Provide the [x, y] coordinate of the cell's center where the given text is located.  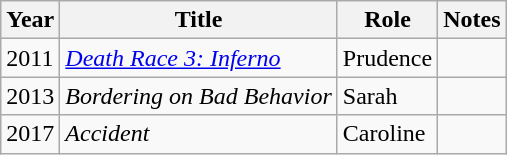
Notes [472, 20]
Death Race 3: Inferno [198, 58]
Sarah [387, 96]
2013 [30, 96]
Role [387, 20]
Title [198, 20]
Prudence [387, 58]
Caroline [387, 134]
2017 [30, 134]
2011 [30, 58]
Bordering on Bad Behavior [198, 96]
Year [30, 20]
Accident [198, 134]
